Output the [X, Y] coordinate of the center of the cell containing the given text.  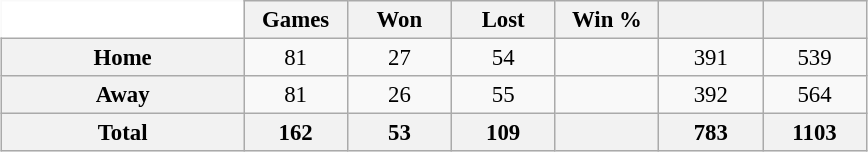
Won [399, 20]
54 [503, 57]
Games [296, 20]
Lost [503, 20]
162 [296, 133]
27 [399, 57]
564 [815, 95]
391 [711, 57]
53 [399, 133]
Total [123, 133]
109 [503, 133]
Away [123, 95]
26 [399, 95]
Home [123, 57]
1103 [815, 133]
539 [815, 57]
Win % [607, 20]
392 [711, 95]
783 [711, 133]
55 [503, 95]
